Locate the cell with the specified text and output its [x, y] center coordinate. 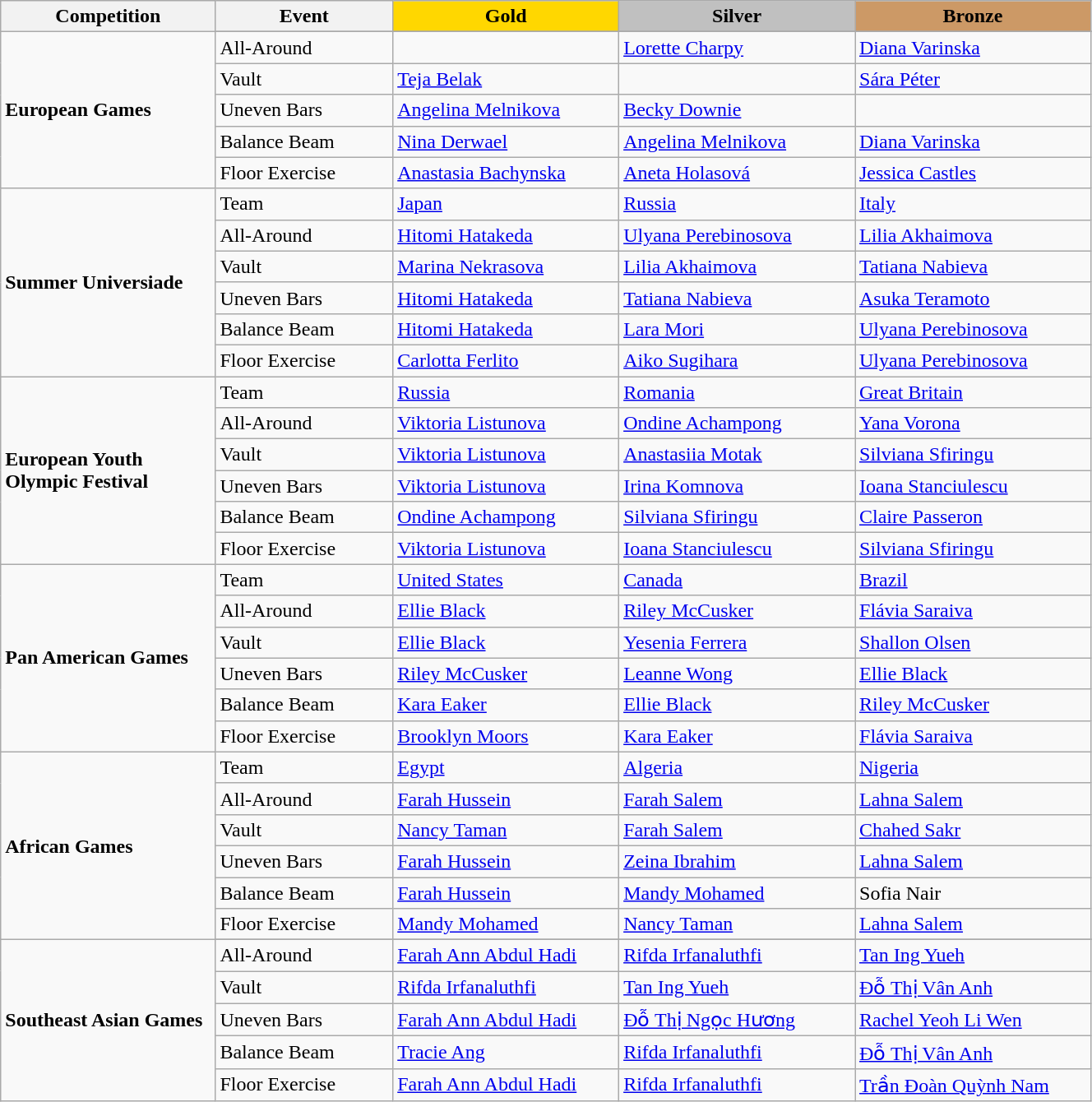
Zeina Ibrahim [737, 861]
Nina Derwael [507, 141]
Brooklyn Moors [507, 736]
Gold [507, 16]
Asuka Teramoto [974, 298]
Yesenia Ferrera [737, 642]
Egypt [507, 767]
European Youth Olympic Festival [109, 470]
Marina Nekrasova [507, 266]
Competition [109, 16]
Sofia Nair [974, 892]
Lorette Charpy [737, 48]
Canada [737, 580]
Great Britain [974, 392]
Italy [974, 204]
Pan American Games [109, 658]
Brazil [974, 580]
Rachel Yeoh Li Wen [974, 1020]
Jessica Castles [974, 173]
Claire Passeron [974, 517]
Lara Mori [737, 329]
Tracie Ang [507, 1053]
Algeria [737, 767]
Aiko Sugihara [737, 360]
European Games [109, 110]
Shallon Olsen [974, 642]
Carlotta Ferlito [507, 360]
Yana Vorona [974, 424]
Aneta Holasová [737, 173]
Anastasia Bachynska [507, 173]
Teja Belak [507, 79]
Leanne Wong [737, 674]
Southeast Asian Games [109, 1021]
Romania [737, 392]
Event [304, 16]
Nigeria [974, 767]
Đỗ Thị Ngọc Hương [737, 1020]
Anastasiia Motak [737, 455]
Summer Universiade [109, 282]
Japan [507, 204]
Sára Péter [974, 79]
United States [507, 580]
Bronze [974, 16]
African Games [109, 845]
Irina Komnova [737, 486]
Becky Downie [737, 110]
Chahed Sakr [974, 830]
Trần Đoàn Quỳnh Nam [974, 1085]
Silver [737, 16]
